Scan for the cell matching the given text and deliver its [x, y] coordinate at center. 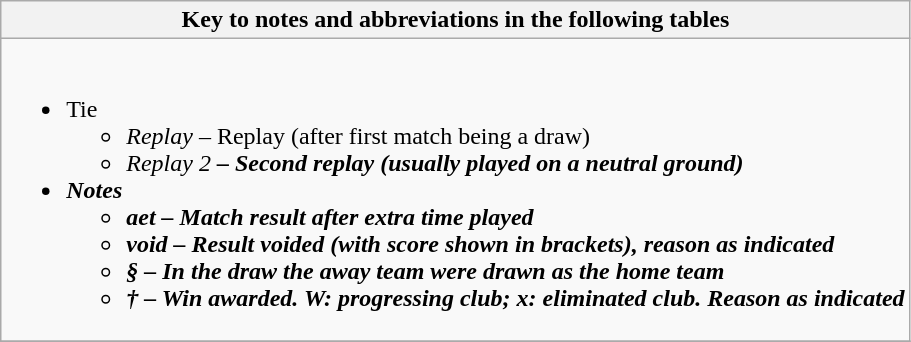
Key to notes and abbreviations in the following tables [456, 20]
